Determine the (x, y) coordinate at the center of the cell enclosing the given text.  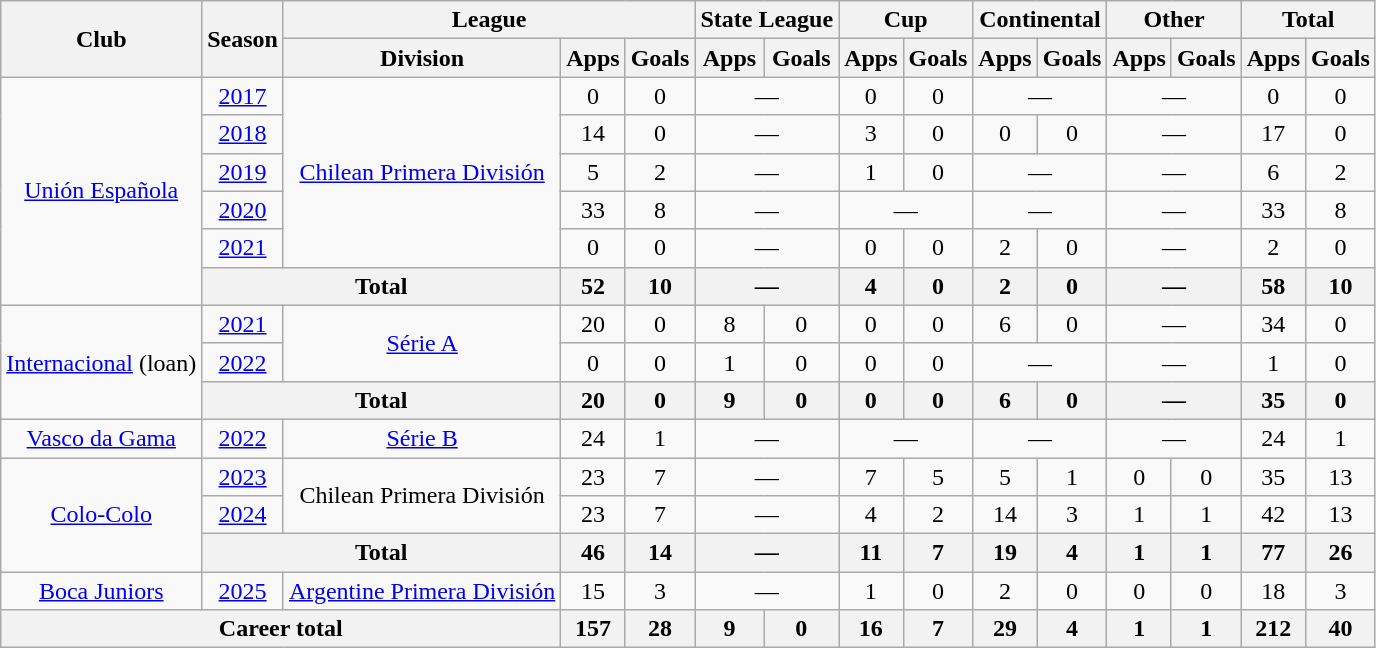
Argentine Primera División (422, 591)
Unión Española (102, 191)
Série B (422, 438)
2023 (243, 477)
16 (871, 629)
46 (593, 553)
Colo-Colo (102, 515)
34 (1273, 324)
26 (1341, 553)
2017 (243, 96)
Club (102, 39)
Vasco da Gama (102, 438)
15 (593, 591)
58 (1273, 286)
40 (1341, 629)
Division (422, 58)
Career total (281, 629)
19 (1005, 553)
Internacional (loan) (102, 362)
2024 (243, 515)
11 (871, 553)
52 (593, 286)
League (488, 20)
28 (660, 629)
Boca Juniors (102, 591)
157 (593, 629)
Série A (422, 343)
18 (1273, 591)
2020 (243, 210)
Season (243, 39)
Cup (906, 20)
42 (1273, 515)
17 (1273, 134)
2018 (243, 134)
State League (767, 20)
2019 (243, 172)
Continental (1040, 20)
2025 (243, 591)
29 (1005, 629)
212 (1273, 629)
Other (1174, 20)
77 (1273, 553)
